Capture the cell that displays the provided text and extract its [x, y] central coordinate. 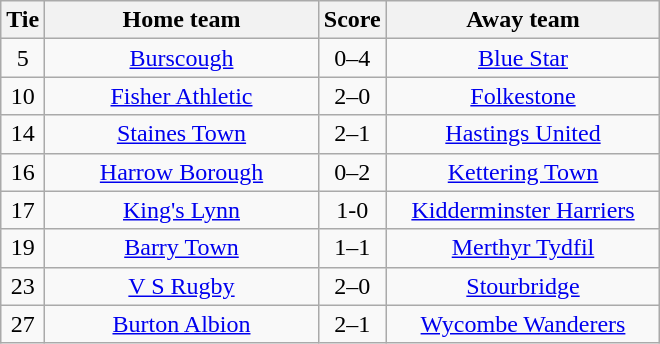
V S Rugby [182, 286]
10 [23, 96]
Harrow Borough [182, 172]
0–2 [352, 172]
Score [352, 20]
Away team [523, 20]
Wycombe Wanderers [523, 324]
19 [23, 248]
Merthyr Tydfil [523, 248]
0–4 [352, 58]
Home team [182, 20]
Fisher Athletic [182, 96]
23 [23, 286]
5 [23, 58]
1–1 [352, 248]
Hastings United [523, 134]
Stourbridge [523, 286]
16 [23, 172]
Staines Town [182, 134]
Burton Albion [182, 324]
Folkestone [523, 96]
14 [23, 134]
King's Lynn [182, 210]
Barry Town [182, 248]
Tie [23, 20]
Kettering Town [523, 172]
Kidderminster Harriers [523, 210]
Blue Star [523, 58]
27 [23, 324]
Burscough [182, 58]
17 [23, 210]
1-0 [352, 210]
